For the text-containing cell, return its midpoint in (x, y) coordinate format. 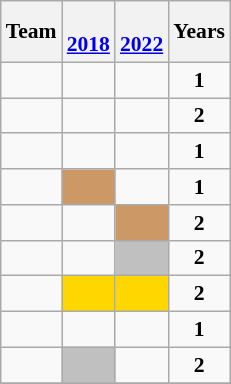
2018 (88, 32)
2022 (142, 32)
Team (32, 32)
Years (199, 32)
